Scan for the cell matching the given text and deliver its (X, Y) coordinate at center. 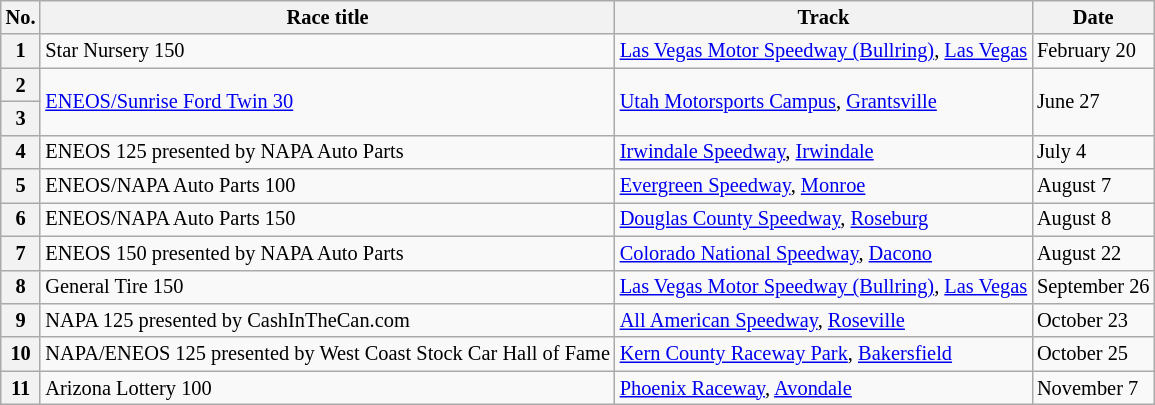
ENEOS 150 presented by NAPA Auto Parts (327, 253)
September 26 (1093, 287)
August 8 (1093, 219)
10 (21, 354)
NAPA/ENEOS 125 presented by West Coast Stock Car Hall of Fame (327, 354)
2 (21, 85)
No. (21, 17)
Douglas County Speedway, Roseburg (824, 219)
5 (21, 186)
Phoenix Raceway, Avondale (824, 388)
November 7 (1093, 388)
Evergreen Speedway, Monroe (824, 186)
ENEOS 125 presented by NAPA Auto Parts (327, 152)
1 (21, 51)
ENEOS/Sunrise Ford Twin 30 (327, 102)
7 (21, 253)
NAPA 125 presented by CashInTheCan.com (327, 320)
February 20 (1093, 51)
8 (21, 287)
Irwindale Speedway, Irwindale (824, 152)
3 (21, 118)
General Tire 150 (327, 287)
Date (1093, 17)
4 (21, 152)
All American Speedway, Roseville (824, 320)
Track (824, 17)
Kern County Raceway Park, Bakersfield (824, 354)
Star Nursery 150 (327, 51)
October 23 (1093, 320)
11 (21, 388)
ENEOS/NAPA Auto Parts 100 (327, 186)
October 25 (1093, 354)
August 7 (1093, 186)
Utah Motorsports Campus, Grantsville (824, 102)
ENEOS/NAPA Auto Parts 150 (327, 219)
Arizona Lottery 100 (327, 388)
August 22 (1093, 253)
Colorado National Speedway, Dacono (824, 253)
6 (21, 219)
June 27 (1093, 102)
July 4 (1093, 152)
Race title (327, 17)
9 (21, 320)
